Search for the cell housing the specified text and yield its (x, y) center coordinate. 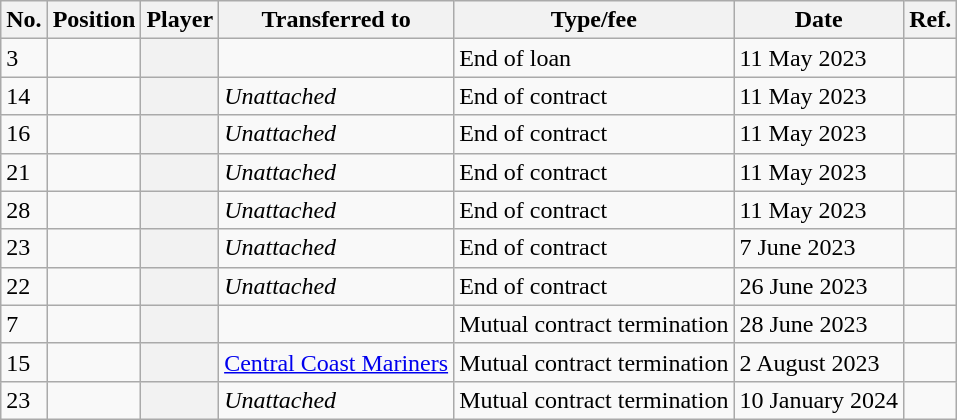
28 (24, 210)
Date (819, 20)
Player (180, 20)
3 (24, 58)
10 January 2024 (819, 400)
7 (24, 324)
21 (24, 172)
28 June 2023 (819, 324)
Ref. (930, 20)
7 June 2023 (819, 248)
2 August 2023 (819, 362)
No. (24, 20)
26 June 2023 (819, 286)
Position (94, 20)
End of loan (594, 58)
Central Coast Mariners (336, 362)
16 (24, 134)
Transferred to (336, 20)
15 (24, 362)
14 (24, 96)
Type/fee (594, 20)
22 (24, 286)
